Return the (X, Y) coordinate for the center point of the cell that contains the specified text.  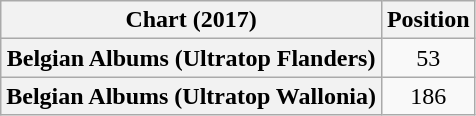
Chart (2017) (192, 20)
Position (428, 20)
Belgian Albums (Ultratop Flanders) (192, 58)
53 (428, 58)
Belgian Albums (Ultratop Wallonia) (192, 96)
186 (428, 96)
